Extract the [x, y] coordinate from the center of the cell holding the provided text.  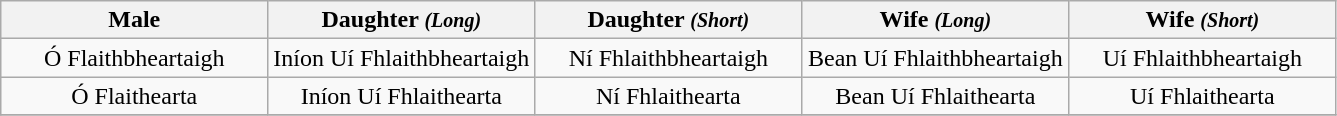
Bean Uí Fhlaithbheartaigh [936, 58]
Male [134, 20]
Iníon Uí Fhlaithearta [402, 96]
Daughter (Long) [402, 20]
Iníon Uí Fhlaithbheartaigh [402, 58]
Wife (Short) [1202, 20]
Uí Fhlaithearta [1202, 96]
Wife (Long) [936, 20]
Ní Fhlaithearta [668, 96]
Daughter (Short) [668, 20]
Uí Fhlaithbheartaigh [1202, 58]
Bean Uí Fhlaithearta [936, 96]
Ó Flaithbheartaigh [134, 58]
Ní Fhlaithbheartaigh [668, 58]
Ó Flaithearta [134, 96]
